Capture the cell that displays the provided text and extract its (x, y) central coordinate. 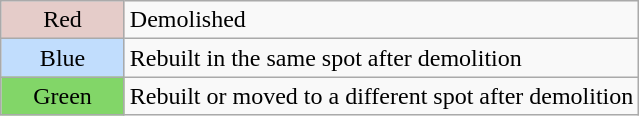
Rebuilt or moved to a different spot after demolition (381, 96)
Red (63, 20)
Blue (63, 58)
Demolished (381, 20)
Green (63, 96)
Rebuilt in the same spot after demolition (381, 58)
